Extract the [x, y] coordinate from the center of the cell holding the provided text.  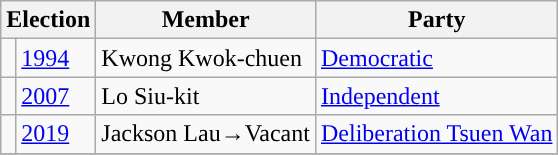
Kwong Kwok-chuen [206, 58]
Election [48, 20]
2019 [56, 134]
Member [206, 20]
Party [436, 20]
Deliberation Tsuen Wan [436, 134]
2007 [56, 96]
1994 [56, 58]
Democratic [436, 58]
Independent [436, 96]
Lo Siu-kit [206, 96]
Jackson Lau→Vacant [206, 134]
